Pinpoint the cell where the given text exists, returning its (x, y) midpoint coordinate. 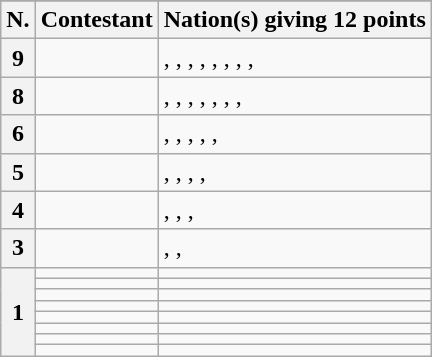
8 (18, 96)
, , , , , , , (294, 96)
, , (294, 248)
4 (18, 210)
5 (18, 172)
, , , (294, 210)
Contestant (96, 20)
6 (18, 134)
9 (18, 58)
N. (18, 20)
1 (18, 311)
, , , , (294, 172)
, , , , , (294, 134)
3 (18, 248)
, , , , , , , , (294, 58)
Nation(s) giving 12 points (294, 20)
